Identify which cell holds the provided text, then report its [x, y] central coordinate. 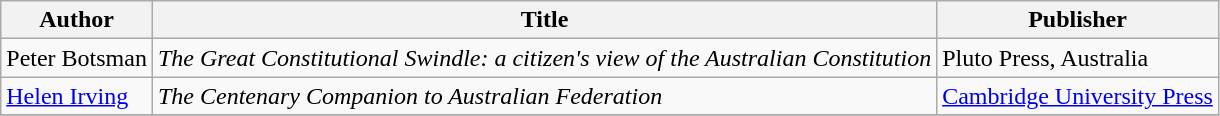
The Centenary Companion to Australian Federation [544, 96]
Peter Botsman [77, 58]
Author [77, 20]
Helen Irving [77, 96]
The Great Constitutional Swindle: a citizen's view of the Australian Constitution [544, 58]
Title [544, 20]
Cambridge University Press [1078, 96]
Publisher [1078, 20]
Pluto Press, Australia [1078, 58]
